Extract the (X, Y) coordinate from the center of the cell holding the provided text.  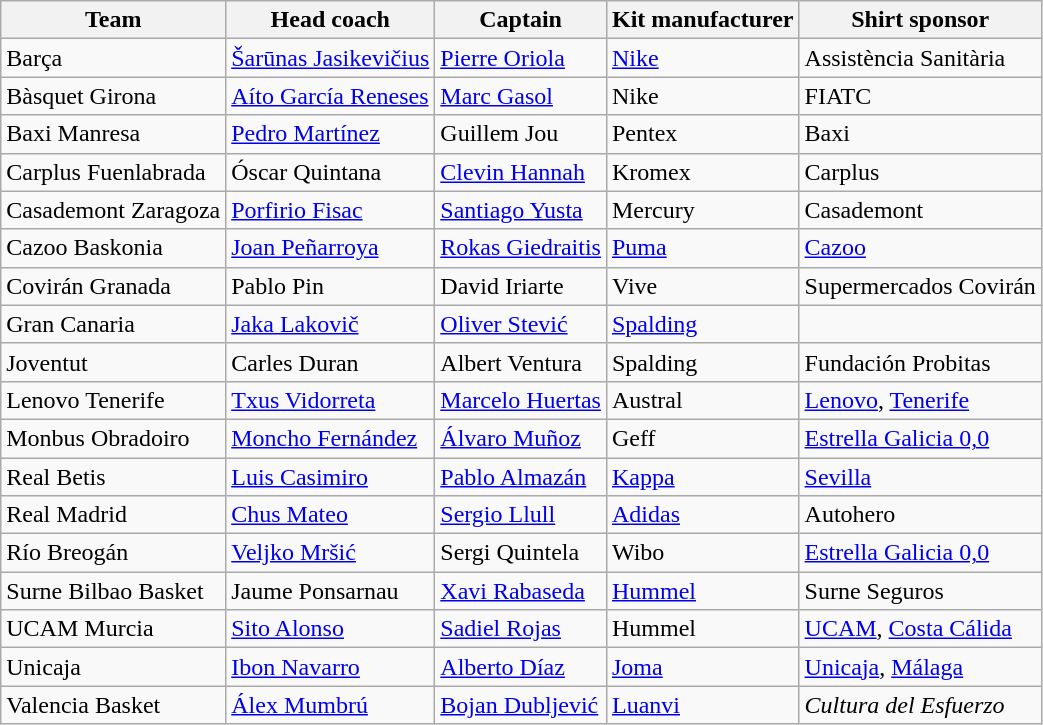
Pedro Martínez (330, 134)
Pablo Almazán (521, 477)
FIATC (920, 96)
Santiago Yusta (521, 210)
Sergi Quintela (521, 553)
Luis Casimiro (330, 477)
Bàsquet Girona (114, 96)
Casademont Zaragoza (114, 210)
Pentex (702, 134)
Albert Ventura (521, 362)
Assistència Sanitària (920, 58)
David Iriarte (521, 286)
Carplus Fuenlabrada (114, 172)
Jaume Ponsarnau (330, 591)
Austral (702, 400)
Kappa (702, 477)
Lenovo, Tenerife (920, 400)
Kromex (702, 172)
Guillem Jou (521, 134)
Shirt sponsor (920, 20)
Sevilla (920, 477)
Aíto García Reneses (330, 96)
UCAM Murcia (114, 629)
Real Betis (114, 477)
Jaka Lakovič (330, 324)
Bojan Dubljević (521, 705)
Lenovo Tenerife (114, 400)
Covirán Granada (114, 286)
Óscar Quintana (330, 172)
Kit manufacturer (702, 20)
Cultura del Esfuerzo (920, 705)
Carplus (920, 172)
Autohero (920, 515)
Barça (114, 58)
Alberto Díaz (521, 667)
Luanvi (702, 705)
Head coach (330, 20)
Mercury (702, 210)
Šarūnas Jasikevičius (330, 58)
Casademont (920, 210)
Wibo (702, 553)
Porfirio Fisac (330, 210)
Fundación Probitas (920, 362)
Álvaro Muñoz (521, 438)
Sergio Llull (521, 515)
Oliver Stević (521, 324)
Ibon Navarro (330, 667)
Río Breogán (114, 553)
Sito Alonso (330, 629)
Surne Bilbao Basket (114, 591)
Clevin Hannah (521, 172)
Moncho Fernández (330, 438)
Rokas Giedraitis (521, 248)
Team (114, 20)
Unicaja (114, 667)
Baxi (920, 134)
Chus Mateo (330, 515)
Joventut (114, 362)
Cazoo (920, 248)
Baxi Manresa (114, 134)
Sadiel Rojas (521, 629)
Gran Canaria (114, 324)
Marc Gasol (521, 96)
Pierre Oriola (521, 58)
Captain (521, 20)
Xavi Rabaseda (521, 591)
Real Madrid (114, 515)
Vive (702, 286)
Valencia Basket (114, 705)
Adidas (702, 515)
Joan Peñarroya (330, 248)
Pablo Pin (330, 286)
Joma (702, 667)
Supermercados Covirán (920, 286)
Puma (702, 248)
Veljko Mršić (330, 553)
Unicaja, Málaga (920, 667)
Surne Seguros (920, 591)
Txus Vidorreta (330, 400)
Carles Duran (330, 362)
Monbus Obradoiro (114, 438)
UCAM, Costa Cálida (920, 629)
Álex Mumbrú (330, 705)
Cazoo Baskonia (114, 248)
Geff (702, 438)
Marcelo Huertas (521, 400)
